Detect which cell encompasses the target text, then output its [X, Y] center coordinate. 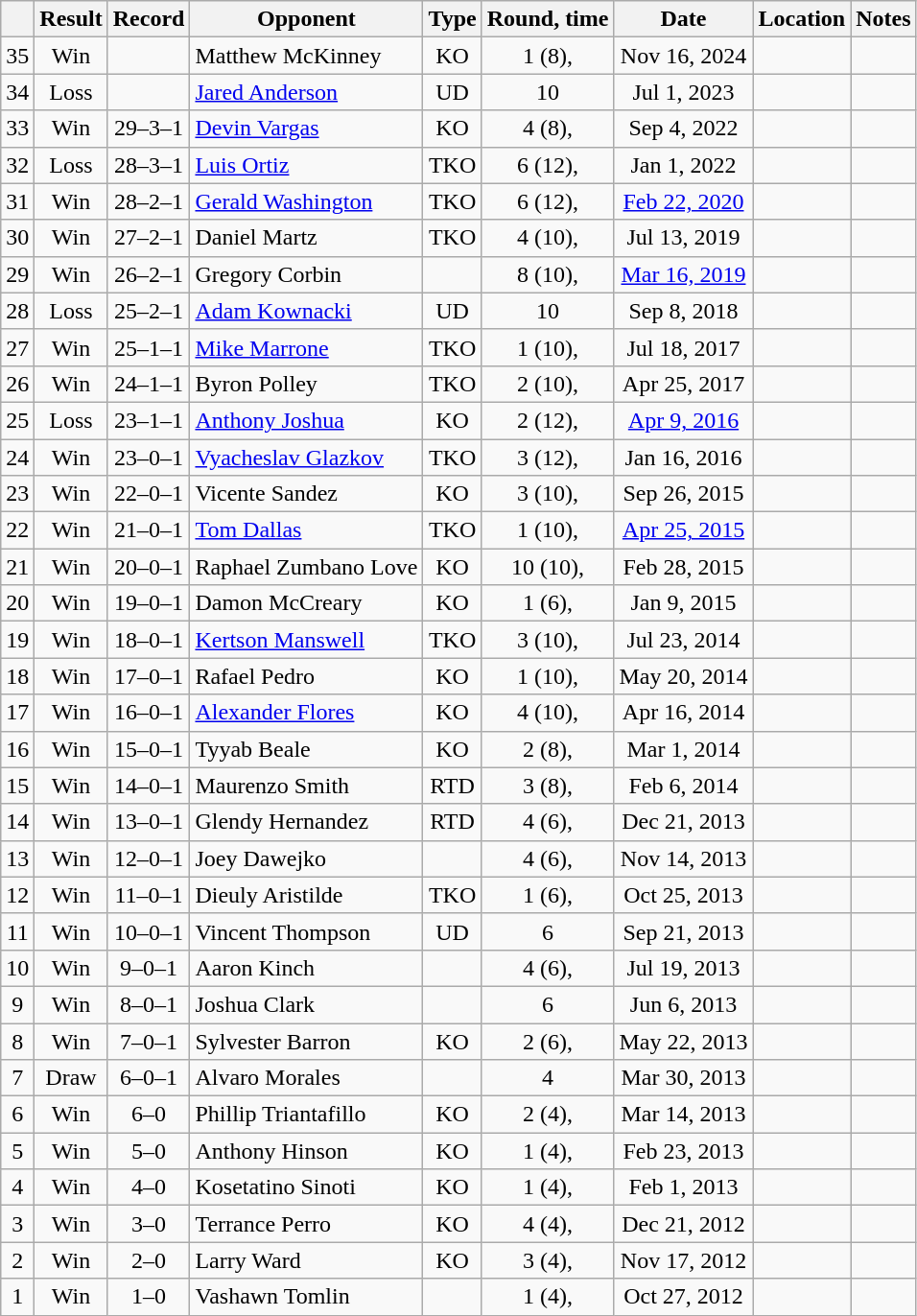
9 [17, 1004]
Notes [883, 19]
Jul 18, 2017 [683, 347]
25 [17, 420]
3 (12), [548, 458]
Gregory Corbin [307, 274]
27 [17, 347]
Apr 25, 2017 [683, 384]
21 [17, 567]
31 [17, 201]
Vashawn Tomlin [307, 1297]
Kertson Manswell [307, 640]
Mar 30, 2013 [683, 1078]
Mar 14, 2013 [683, 1115]
8 (10), [548, 274]
Feb 1, 2013 [683, 1187]
Result [71, 19]
17–0–1 [149, 676]
26 [17, 384]
14–0–1 [149, 786]
5–0 [149, 1151]
7–0–1 [149, 1041]
20 [17, 603]
16–0–1 [149, 713]
Apr 16, 2014 [683, 713]
9–0–1 [149, 968]
21–0–1 [149, 530]
20–0–1 [149, 567]
Mike Marrone [307, 347]
4 (8), [548, 129]
32 [17, 165]
Jan 16, 2016 [683, 458]
16 [17, 749]
May 20, 2014 [683, 676]
Byron Polley [307, 384]
Anthony Hinson [307, 1151]
Feb 23, 2013 [683, 1151]
Alexander Flores [307, 713]
Jul 19, 2013 [683, 968]
Jan 9, 2015 [683, 603]
28–2–1 [149, 201]
5 [17, 1151]
13 [17, 858]
1 (8), [548, 56]
Record [149, 19]
22–0–1 [149, 494]
Daniel Martz [307, 238]
Joshua Clark [307, 1004]
Sep 21, 2013 [683, 931]
8–0–1 [149, 1004]
3 (4), [548, 1260]
2 (6), [548, 1041]
15–0–1 [149, 749]
25–2–1 [149, 311]
Mar 16, 2019 [683, 274]
Nov 16, 2024 [683, 56]
29–3–1 [149, 129]
19–0–1 [149, 603]
Apr 9, 2016 [683, 420]
3–0 [149, 1224]
Matthew McKinney [307, 56]
26–2–1 [149, 274]
Luis Ortiz [307, 165]
Feb 28, 2015 [683, 567]
3 [17, 1224]
Jul 23, 2014 [683, 640]
8 [17, 1041]
Date [683, 19]
18–0–1 [149, 640]
Anthony Joshua [307, 420]
Damon McCreary [307, 603]
Adam Kownacki [307, 311]
35 [17, 56]
24–1–1 [149, 384]
Joey Dawejko [307, 858]
Nov 14, 2013 [683, 858]
Kosetatino Sinoti [307, 1187]
Phillip Triantafillo [307, 1115]
13–0–1 [149, 822]
Type [453, 19]
1–0 [149, 1297]
2 (12), [548, 420]
Maurenzo Smith [307, 786]
19 [17, 640]
Tyyab Beale [307, 749]
Terrance Perro [307, 1224]
Jun 6, 2013 [683, 1004]
23–1–1 [149, 420]
Alvaro Morales [307, 1078]
23 [17, 494]
Vincent Thompson [307, 931]
Vicente Sandez [307, 494]
11–0–1 [149, 895]
Oct 25, 2013 [683, 895]
29 [17, 274]
4–0 [149, 1187]
Sep 26, 2015 [683, 494]
10–0–1 [149, 931]
Round, time [548, 19]
2 (8), [548, 749]
7 [17, 1078]
2 (4), [548, 1115]
4 (4), [548, 1224]
Gerald Washington [307, 201]
2 (10), [548, 384]
Jul 13, 2019 [683, 238]
28–3–1 [149, 165]
Sep 8, 2018 [683, 311]
3 (8), [548, 786]
12–0–1 [149, 858]
Jared Anderson [307, 92]
Rafael Pedro [307, 676]
Opponent [307, 19]
Tom Dallas [307, 530]
30 [17, 238]
18 [17, 676]
Apr 25, 2015 [683, 530]
Draw [71, 1078]
6–0–1 [149, 1078]
12 [17, 895]
Dec 21, 2012 [683, 1224]
15 [17, 786]
2–0 [149, 1260]
14 [17, 822]
24 [17, 458]
Sylvester Barron [307, 1041]
2 [17, 1260]
Oct 27, 2012 [683, 1297]
Mar 1, 2014 [683, 749]
Location [802, 19]
Nov 17, 2012 [683, 1260]
Devin Vargas [307, 129]
May 22, 2013 [683, 1041]
6–0 [149, 1115]
11 [17, 931]
Dec 21, 2013 [683, 822]
22 [17, 530]
28 [17, 311]
23–0–1 [149, 458]
34 [17, 92]
Raphael Zumbano Love [307, 567]
Larry Ward [307, 1260]
Dieuly Aristilde [307, 895]
17 [17, 713]
Jul 1, 2023 [683, 92]
10 (10), [548, 567]
33 [17, 129]
Vyacheslav Glazkov [307, 458]
Aaron Kinch [307, 968]
Sep 4, 2022 [683, 129]
Feb 22, 2020 [683, 201]
Feb 6, 2014 [683, 786]
1 [17, 1297]
27–2–1 [149, 238]
Glendy Hernandez [307, 822]
Jan 1, 2022 [683, 165]
25–1–1 [149, 347]
